Provide the (x, y) coordinate of the cell's center where the given text is located.  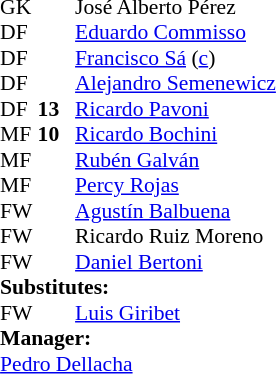
13 (57, 109)
Ricardo Pavoni (176, 109)
Francisco Sá (c) (176, 58)
Rubén Galván (176, 160)
Agustín Balbuena (176, 211)
Substitutes: (138, 287)
Eduardo Commisso (176, 33)
10 (57, 135)
Alejandro Semenewicz (176, 83)
Ricardo Ruiz Moreno (176, 237)
Ricardo Bochini (176, 135)
Manager: (138, 339)
Luis Giribet (176, 313)
Daniel Bertoni (176, 262)
Percy Rojas (176, 185)
